Pinpoint the cell where the given text exists, returning its [x, y] midpoint coordinate. 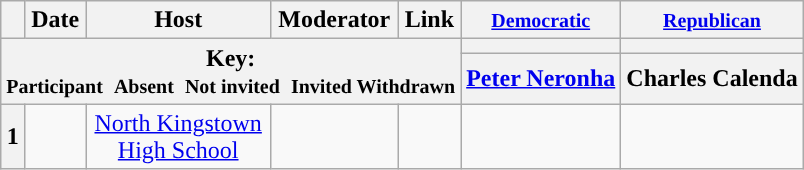
Democratic [541, 20]
Charles Calenda [712, 78]
1 [13, 136]
North KingstownHigh School [178, 136]
Moderator [334, 20]
Key: Participant Absent Not invited Invited Withdrawn [231, 72]
Host [178, 20]
Date [56, 20]
Republican [712, 20]
Link [430, 20]
Peter Neronha [541, 78]
